Find where the given text appears and provide that cell's center as (x, y) coordinate. 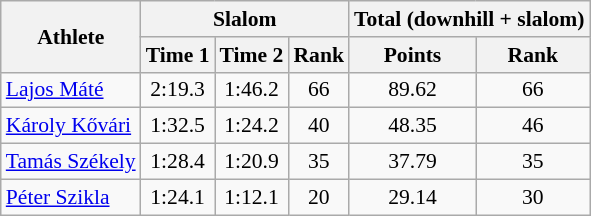
1:24.2 (252, 126)
Lajos Máté (71, 90)
Slalom (245, 19)
2:19.3 (178, 90)
1:32.5 (178, 126)
40 (318, 126)
1:46.2 (252, 90)
Time 1 (178, 55)
1:20.9 (252, 162)
89.62 (412, 90)
Athlete (71, 36)
Time 2 (252, 55)
30 (533, 197)
Károly Kővári (71, 126)
37.79 (412, 162)
Points (412, 55)
1:12.1 (252, 197)
Péter Szikla (71, 197)
1:24.1 (178, 197)
46 (533, 126)
29.14 (412, 197)
Total (downhill + slalom) (470, 19)
20 (318, 197)
48.35 (412, 126)
Tamás Székely (71, 162)
1:28.4 (178, 162)
